Extract the [x, y] coordinate from the center of the cell holding the provided text.  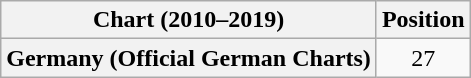
Position [423, 20]
Chart (2010–2019) [189, 20]
Germany (Official German Charts) [189, 58]
27 [423, 58]
